Detect which cell encompasses the target text, then output its [x, y] center coordinate. 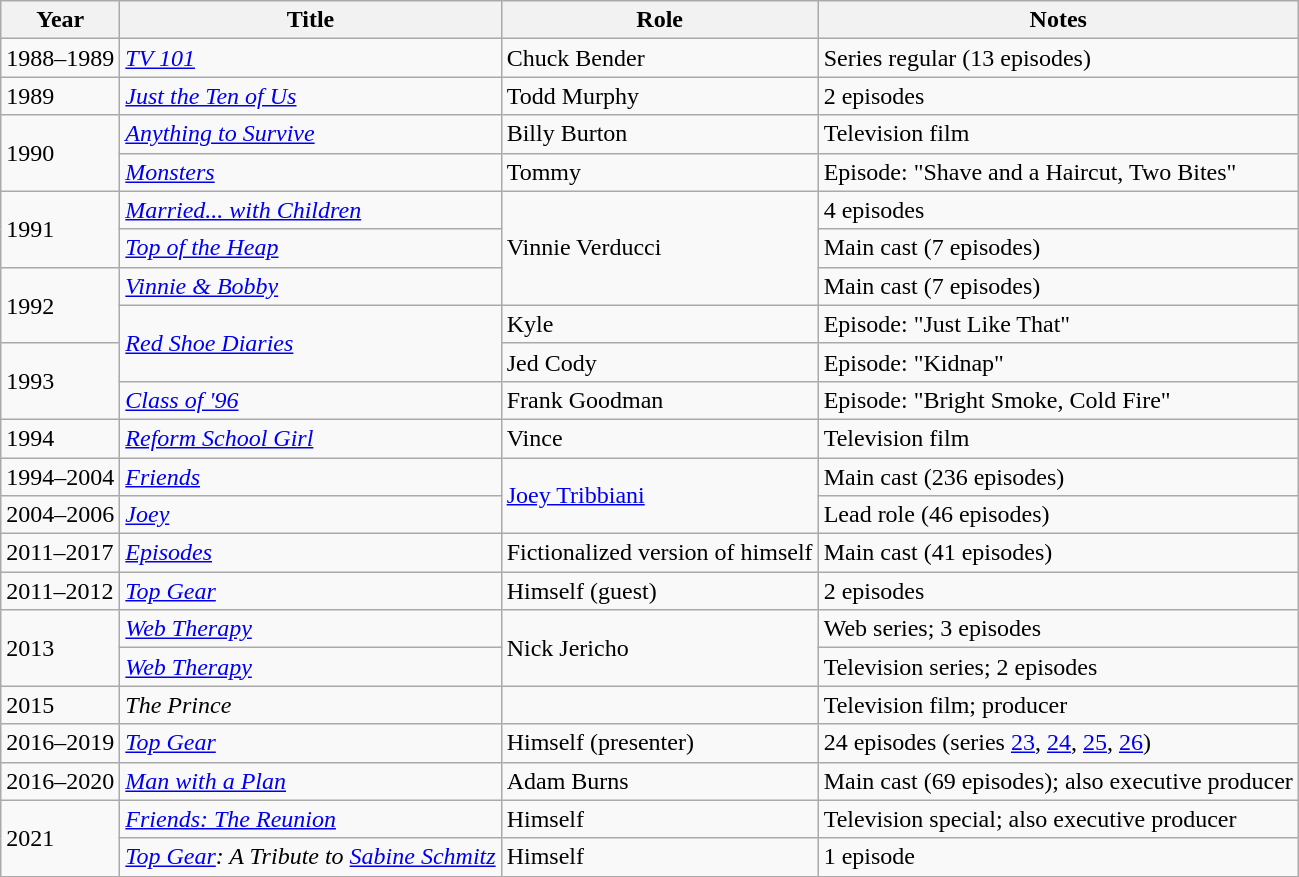
Todd Murphy [660, 96]
2011–2012 [60, 591]
Top Gear: A Tribute to Sabine Schmitz [310, 857]
Anything to Survive [310, 134]
2013 [60, 648]
Main cast (69 episodes); also executive producer [1058, 781]
Monsters [310, 172]
1994–2004 [60, 477]
Series regular (13 episodes) [1058, 58]
1992 [60, 305]
Nick Jericho [660, 648]
1993 [60, 381]
Top of the Heap [310, 248]
Vinnie Verducci [660, 248]
The Prince [310, 705]
Just the Ten of Us [310, 96]
2011–2017 [60, 553]
2021 [60, 838]
1988–1989 [60, 58]
Joey [310, 515]
Jed Cody [660, 362]
Television series; 2 episodes [1058, 667]
1991 [60, 229]
Role [660, 20]
Adam Burns [660, 781]
Married... with Children [310, 210]
1989 [60, 96]
Television film; producer [1058, 705]
Title [310, 20]
Episode: "Just Like That" [1058, 324]
Main cast (236 episodes) [1058, 477]
Episode: "Bright Smoke, Cold Fire" [1058, 400]
Chuck Bender [660, 58]
Red Shoe Diaries [310, 343]
Main cast (41 episodes) [1058, 553]
Himself (guest) [660, 591]
Vinnie & Bobby [310, 286]
Episode: "Kidnap" [1058, 362]
2015 [60, 705]
Class of '96 [310, 400]
Web series; 3 episodes [1058, 629]
2016–2019 [60, 743]
Reform School Girl [310, 438]
Episode: "Shave and a Haircut, Two Bites" [1058, 172]
Billy Burton [660, 134]
Friends: The Reunion [310, 819]
TV 101 [310, 58]
Fictionalized version of himself [660, 553]
4 episodes [1058, 210]
24 episodes (series 23, 24, 25, 26) [1058, 743]
1990 [60, 153]
Episodes [310, 553]
Tommy [660, 172]
Frank Goodman [660, 400]
Joey Tribbiani [660, 496]
2016–2020 [60, 781]
Himself (presenter) [660, 743]
Year [60, 20]
Kyle [660, 324]
Notes [1058, 20]
Man with a Plan [310, 781]
1 episode [1058, 857]
2004–2006 [60, 515]
Vince [660, 438]
Friends [310, 477]
1994 [60, 438]
Lead role (46 episodes) [1058, 515]
Television special; also executive producer [1058, 819]
